Search for the cell housing the specified text and yield its (x, y) center coordinate. 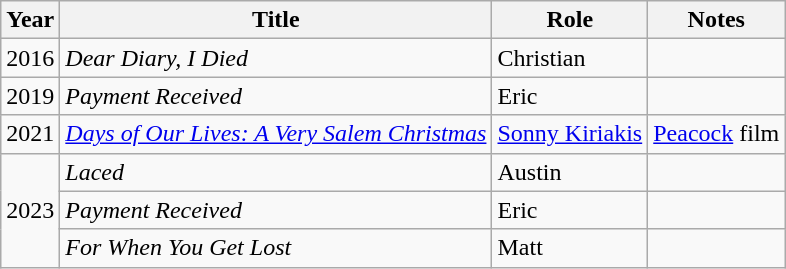
2021 (30, 134)
Laced (276, 172)
For When You Get Lost (276, 248)
Sonny Kiriakis (570, 134)
2023 (30, 210)
Christian (570, 58)
Year (30, 20)
Role (570, 20)
Austin (570, 172)
2019 (30, 96)
2016 (30, 58)
Notes (716, 20)
Peacock film (716, 134)
Title (276, 20)
Days of Our Lives: A Very Salem Christmas (276, 134)
Matt (570, 248)
Dear Diary, I Died (276, 58)
